Output the [x, y] coordinate of the center of the cell containing the given text.  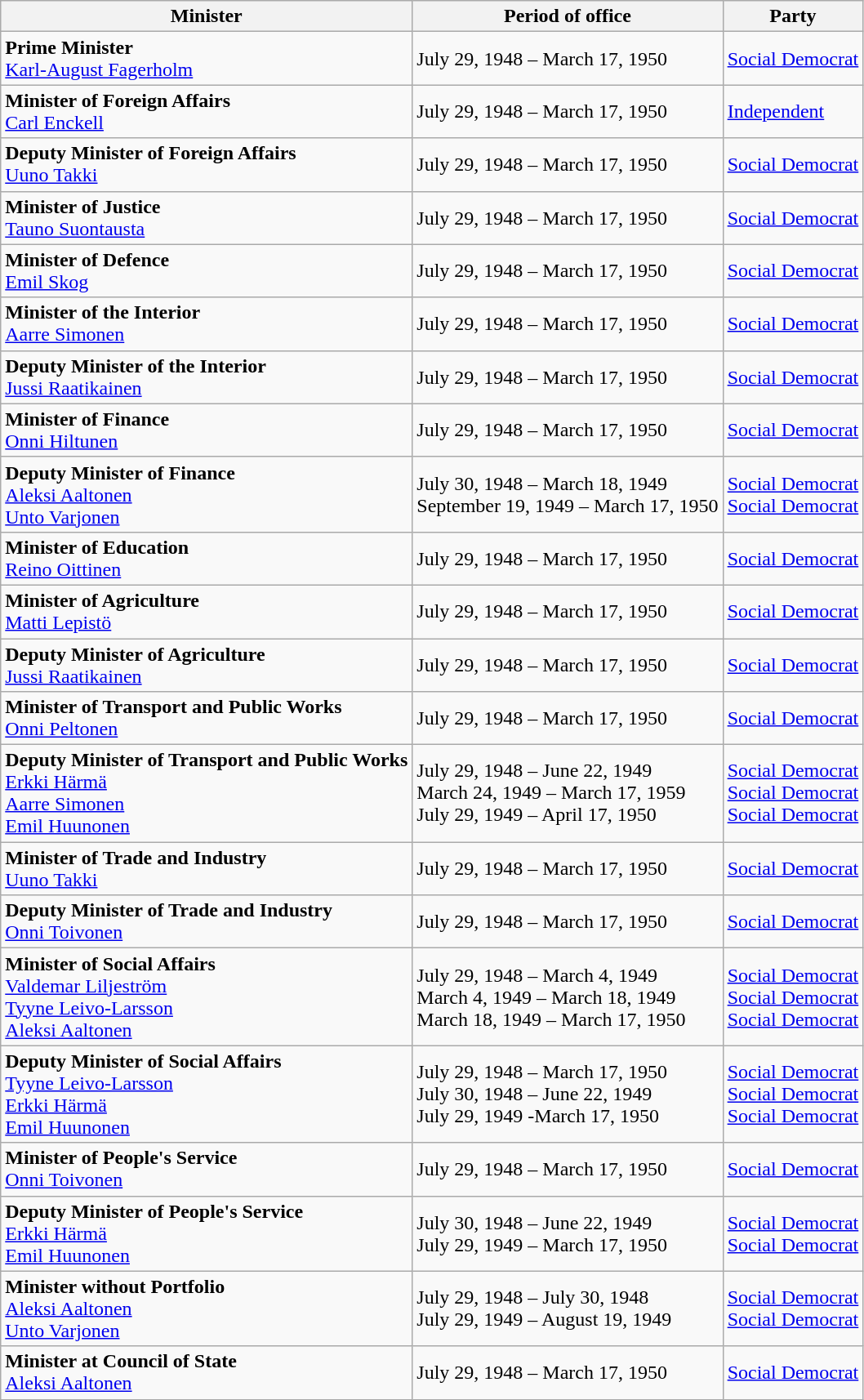
Minister of Transport and Public WorksOnni Peltonen [207, 719]
Minister of JusticeTauno Suontausta [207, 217]
Social Democrat Social Democrat Social Democrat [793, 794]
July 29, 1948 – June 22, 1949March 24, 1949 – March 17, 1959July 29, 1949 – April 17, 1950 [568, 794]
Minister of People's Service Onni Toivonen [207, 1170]
Independent [793, 111]
July 29, 1948 – July 30, 1948July 29, 1949 – August 19, 1949 [568, 1309]
Minister of FinanceOnni Hiltunen [207, 430]
Minister of Foreign Affairs Carl Enckell [207, 111]
Minister of Trade and IndustryUuno Takki [207, 869]
July 30, 1948 – March 18, 1949September 19, 1949 – March 17, 1950 [568, 494]
Deputy Minister of Social AffairsTyyne Leivo-LarssonErkki HärmäEmil Huunonen [207, 1095]
Deputy Minister of Transport and Public WorksErkki HärmäAarre SimonenEmil Huunonen [207, 794]
Prime MinisterKarl-August Fagerholm [207, 59]
Deputy Minister of Foreign Affairs Uuno Takki [207, 165]
Deputy Minister of FinanceAleksi AaltonenUnto Varjonen [207, 494]
Period of office [568, 16]
Party [793, 16]
Minister of AgricultureMatti Lepistö [207, 611]
July 29, 1948 – March 17, 1950July 30, 1948 – June 22, 1949July 29, 1949 -March 17, 1950 [568, 1095]
Minister at Council of StateAleksi Aaltonen [207, 1372]
Minister [207, 16]
July 29, 1948 – March 4, 1949March 4, 1949 – March 18, 1949March 18, 1949 – March 17, 1950 [568, 996]
Minister of DefenceEmil Skog [207, 271]
Minister of the InteriorAarre Simonen [207, 323]
Deputy Minister of AgricultureJussi Raatikainen [207, 665]
Deputy Minister of the InteriorJussi Raatikainen [207, 377]
Minister of Social AffairsValdemar LiljeströmTyyne Leivo-LarssonAleksi Aaltonen [207, 996]
Minister without PortfolioAleksi AaltonenUnto Varjonen [207, 1309]
Minister of EducationReino Oittinen [207, 559]
Deputy Minister of People's ServiceErkki HärmäEmil Huunonen [207, 1233]
July 30, 1948 – June 22, 1949July 29, 1949 – March 17, 1950 [568, 1233]
Deputy Minister of Trade and IndustryOnni Toivonen [207, 921]
